Return (x, y) of the center of cell containing provided text 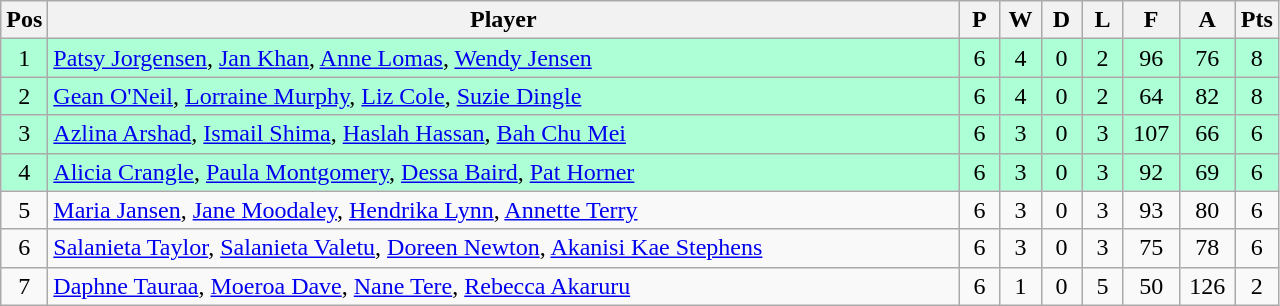
64 (1151, 96)
W (1020, 20)
7 (24, 286)
96 (1151, 58)
126 (1207, 286)
Patsy Jorgensen, Jan Khan, Anne Lomas, Wendy Jensen (504, 58)
Gean O'Neil, Lorraine Murphy, Liz Cole, Suzie Dingle (504, 96)
Alicia Crangle, Paula Montgomery, Dessa Baird, Pat Horner (504, 172)
P (980, 20)
Pos (24, 20)
Azlina Arshad, Ismail Shima, Haslah Hassan, Bah Chu Mei (504, 134)
A (1207, 20)
93 (1151, 210)
76 (1207, 58)
Player (504, 20)
80 (1207, 210)
L (1102, 20)
75 (1151, 248)
107 (1151, 134)
78 (1207, 248)
69 (1207, 172)
Maria Jansen, Jane Moodaley, Hendrika Lynn, Annette Terry (504, 210)
D (1062, 20)
Pts (1256, 20)
F (1151, 20)
92 (1151, 172)
50 (1151, 286)
Daphne Tauraa, Moeroa Dave, Nane Tere, Rebecca Akaruru (504, 286)
Salanieta Taylor, Salanieta Valetu, Doreen Newton, Akanisi Kae Stephens (504, 248)
66 (1207, 134)
82 (1207, 96)
